Detect which cell encompasses the target text, then output its (x, y) center coordinate. 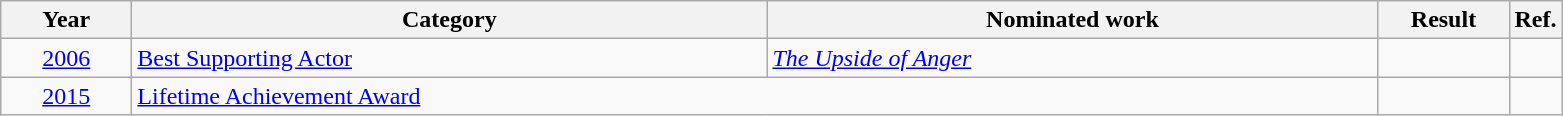
Ref. (1536, 20)
2015 (66, 96)
The Upside of Anger (1072, 58)
Category (450, 20)
Result (1444, 20)
Lifetime Achievement Award (755, 96)
Year (66, 20)
Best Supporting Actor (450, 58)
Nominated work (1072, 20)
2006 (66, 58)
